Find where the given text appears and provide that cell's center as [X, Y] coordinate. 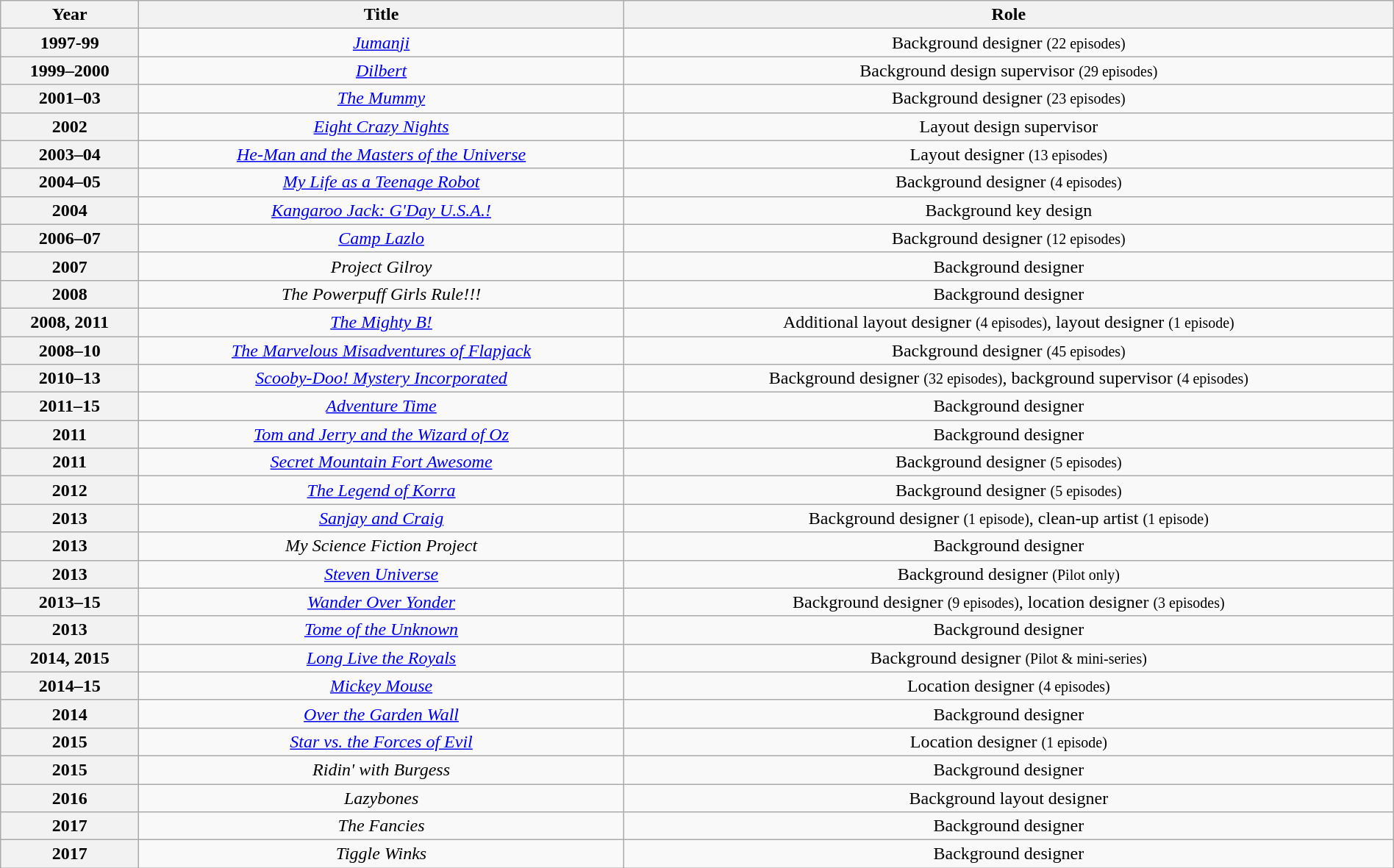
Tome of the Unknown [382, 630]
My Science Fiction Project [382, 546]
The Marvelous Misadventures of Flapjack [382, 351]
2003–04 [70, 154]
2014, 2015 [70, 658]
Background designer (23 episodes) [1009, 98]
Additional layout designer (4 episodes), layout designer (1 episode) [1009, 322]
2006–07 [70, 238]
2002 [70, 126]
Layout designer (13 episodes) [1009, 154]
Secret Mountain Fort Awesome [382, 462]
The Powerpuff Girls Rule!!! [382, 294]
2004 [70, 210]
Background key design [1009, 210]
1999–2000 [70, 71]
Layout design supervisor [1009, 126]
2004–05 [70, 182]
2008, 2011 [70, 322]
Steven Universe [382, 574]
Background designer (Pilot only) [1009, 574]
Background designer (32 episodes), background supervisor (4 episodes) [1009, 379]
2008 [70, 294]
2007 [70, 266]
Background designer (22 episodes) [1009, 43]
Jumanji [382, 43]
2014–15 [70, 686]
Tiggle Winks [382, 854]
Eight Crazy Nights [382, 126]
Background designer (4 episodes) [1009, 182]
Title [382, 15]
2011–15 [70, 406]
Year [70, 15]
2012 [70, 490]
Lazybones [382, 797]
Ridin' with Burgess [382, 770]
Background designer (9 episodes), location designer (3 episodes) [1009, 602]
Role [1009, 15]
Adventure Time [382, 406]
2013–15 [70, 602]
The Legend of Korra [382, 490]
2014 [70, 714]
2008–10 [70, 351]
Dilbert [382, 71]
Background design supervisor (29 episodes) [1009, 71]
2016 [70, 797]
The Fancies [382, 826]
Scooby-Doo! Mystery Incorporated [382, 379]
Sanjay and Craig [382, 518]
Mickey Mouse [382, 686]
The Mummy [382, 98]
2010–13 [70, 379]
Kangaroo Jack: G'Day U.S.A.! [382, 210]
Location designer (4 episodes) [1009, 686]
Long Live the Royals [382, 658]
The Mighty B! [382, 322]
Over the Garden Wall [382, 714]
2001–03 [70, 98]
Location designer (1 episode) [1009, 742]
Tom and Jerry and the Wizard of Oz [382, 434]
Star vs. the Forces of Evil [382, 742]
Background designer (1 episode), clean-up artist (1 episode) [1009, 518]
Background designer (45 episodes) [1009, 351]
1997-99 [70, 43]
Camp Lazlo [382, 238]
Background layout designer [1009, 797]
Wander Over Yonder [382, 602]
My Life as a Teenage Robot [382, 182]
Background designer (12 episodes) [1009, 238]
Background designer (Pilot & mini-series) [1009, 658]
He-Man and the Masters of the Universe [382, 154]
Project Gilroy [382, 266]
